Locate the cell with the specified text and output its [X, Y] center coordinate. 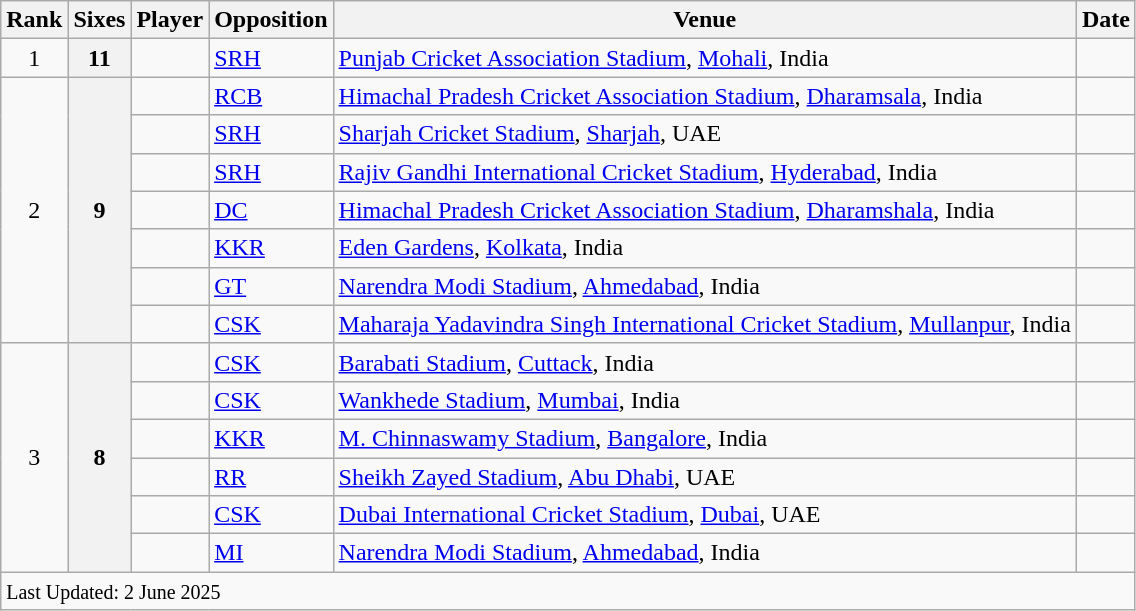
Sharjah Cricket Stadium, Sharjah, UAE [704, 134]
Dubai International Cricket Stadium, Dubai, UAE [704, 515]
RR [271, 477]
8 [100, 457]
Wankhede Stadium, Mumbai, India [704, 400]
Player [170, 20]
9 [100, 210]
Rajiv Gandhi International Cricket Stadium, Hyderabad, India [704, 172]
MI [271, 553]
GT [271, 286]
Himachal Pradesh Cricket Association Stadium, Dharamsala, India [704, 96]
1 [34, 58]
11 [100, 58]
Eden Gardens, Kolkata, India [704, 248]
Himachal Pradesh Cricket Association Stadium, Dharamshala, India [704, 210]
DC [271, 210]
RCB [271, 96]
Barabati Stadium, Cuttack, India [704, 362]
Rank [34, 20]
Last Updated: 2 June 2025 [568, 591]
Sixes [100, 20]
Punjab Cricket Association Stadium, Mohali, India [704, 58]
Venue [704, 20]
2 [34, 210]
Opposition [271, 20]
3 [34, 457]
M. Chinnaswamy Stadium, Bangalore, India [704, 438]
Sheikh Zayed Stadium, Abu Dhabi, UAE [704, 477]
Date [1106, 20]
Maharaja Yadavindra Singh International Cricket Stadium, Mullanpur, India [704, 324]
